For the text-containing cell, return its midpoint in (X, Y) coordinate format. 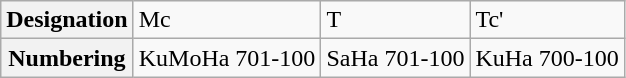
Numbering (67, 58)
Mc (227, 20)
Tc' (547, 20)
SaHa 701-100 (396, 58)
Designation (67, 20)
T (396, 20)
KuHa 700-100 (547, 58)
KuMoHa 701-100 (227, 58)
